Return the (X, Y) coordinate for the center point of the cell that contains the specified text.  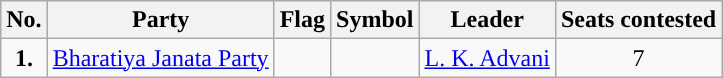
Leader (487, 20)
Party (160, 20)
7 (638, 58)
Flag (302, 20)
Bharatiya Janata Party (160, 58)
L. K. Advani (487, 58)
Symbol (375, 20)
No. (24, 20)
Seats contested (638, 20)
1. (24, 58)
